Output the (x, y) coordinate of the center of the cell containing the given text.  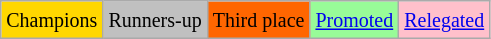
Relegated (444, 20)
Third place (258, 20)
Runners-up (155, 20)
Promoted (354, 20)
Champions (52, 20)
